Output the (X, Y) coordinate of the center of the cell containing the given text.  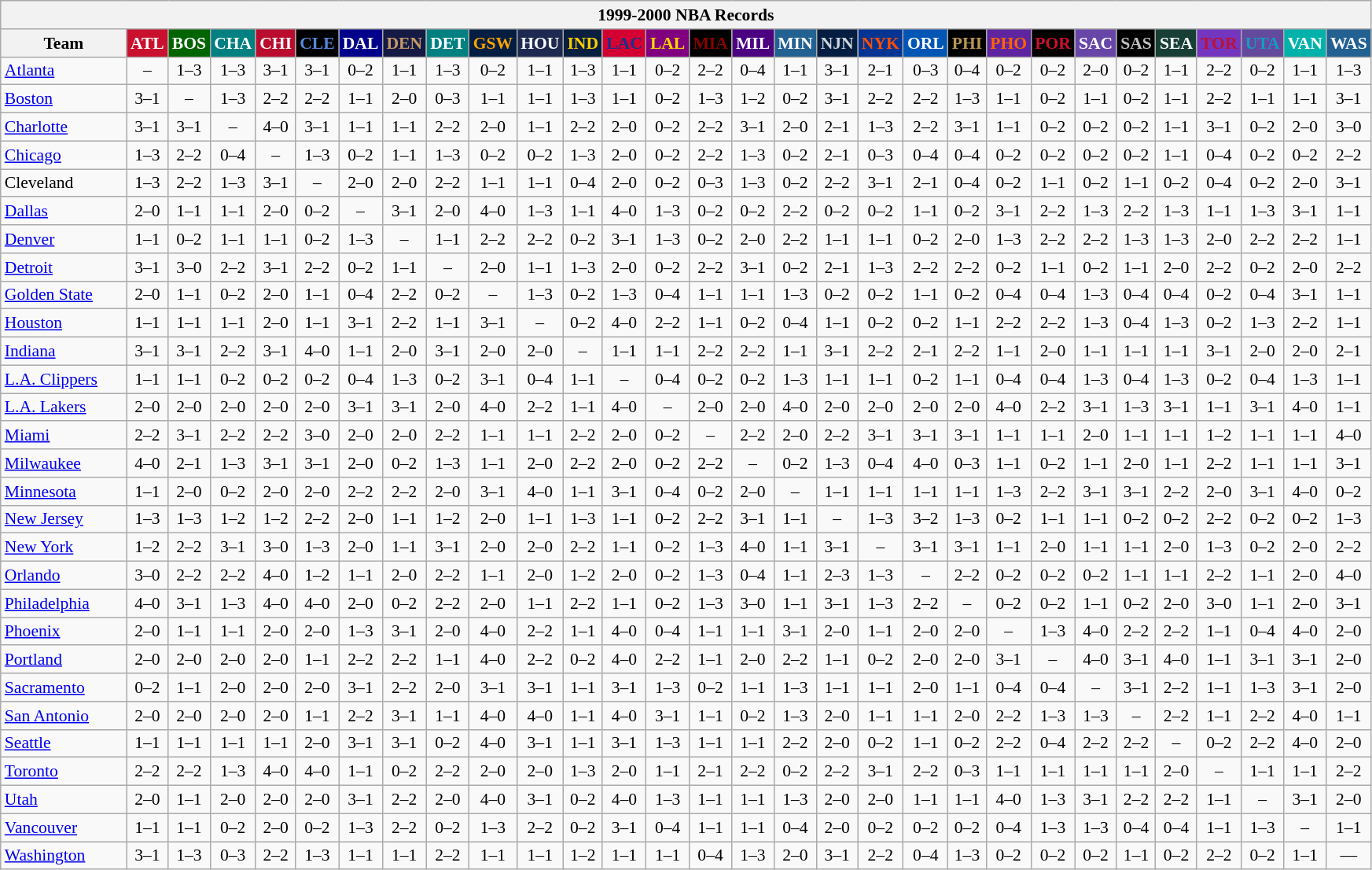
Team (64, 43)
Utah (64, 800)
CHA (233, 43)
3–2 (926, 519)
Atlanta (64, 71)
Golden State (64, 295)
Seattle (64, 743)
Philadelphia (64, 603)
PHO (1008, 43)
Portland (64, 660)
2–3 (837, 576)
L.A. Lakers (64, 407)
Dallas (64, 212)
NYK (881, 43)
DAL (361, 43)
Washington (64, 856)
POR (1053, 43)
LAL (668, 43)
CLE (318, 43)
New Jersey (64, 519)
Phoenix (64, 632)
ORL (926, 43)
WAS (1349, 43)
Detroit (64, 267)
— (1349, 856)
Miami (64, 436)
NJN (837, 43)
Toronto (64, 772)
LAC (624, 43)
HOU (539, 43)
MIA (710, 43)
Vancouver (64, 828)
1999-2000 NBA Records (686, 15)
CHI (275, 43)
BOS (189, 43)
MIL (753, 43)
Boston (64, 99)
ATL (148, 43)
VAN (1305, 43)
Cleveland (64, 183)
San Antonio (64, 716)
Sacramento (64, 688)
Chicago (64, 155)
MIN (795, 43)
DEN (404, 43)
SAC (1096, 43)
IND (583, 43)
L.A. Clippers (64, 379)
GSW (494, 43)
SEA (1176, 43)
Orlando (64, 576)
Charlotte (64, 127)
Houston (64, 323)
Milwaukee (64, 463)
DET (448, 43)
UTA (1263, 43)
PHI (967, 43)
Denver (64, 239)
SAS (1136, 43)
Indiana (64, 352)
New York (64, 547)
Minnesota (64, 492)
TOR (1219, 43)
